Locate the cell with the specified text and output its [X, Y] center coordinate. 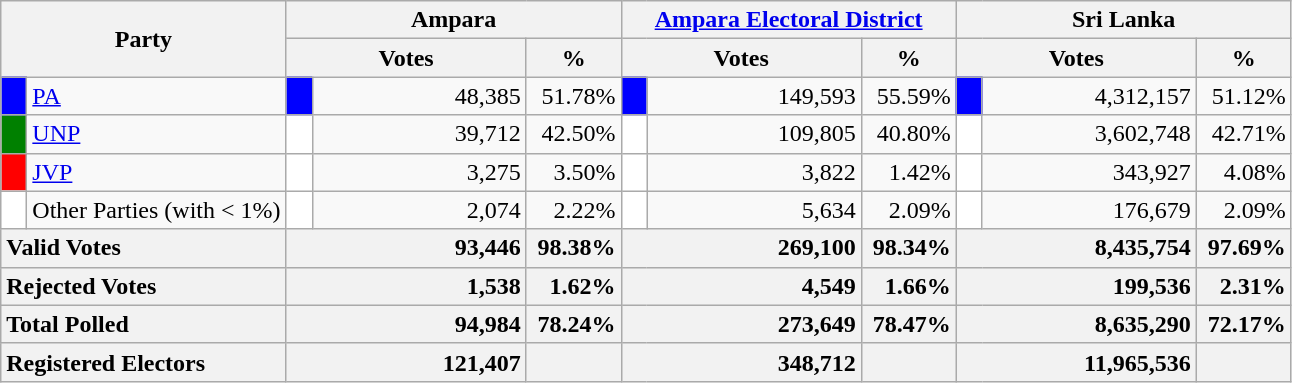
39,712 [419, 134]
121,407 [406, 362]
11,965,536 [1076, 362]
Valid Votes [144, 248]
Other Parties (with < 1%) [156, 210]
3,822 [754, 172]
42.71% [1244, 134]
55.59% [908, 96]
1.62% [574, 286]
93,446 [406, 248]
8,435,754 [1076, 248]
4,312,157 [1089, 96]
4.08% [1244, 172]
UNP [156, 134]
PA [156, 96]
5,634 [754, 210]
78.24% [574, 324]
Registered Electors [144, 362]
Ampara [454, 20]
42.50% [574, 134]
94,984 [406, 324]
1.66% [908, 286]
3,275 [419, 172]
149,593 [754, 96]
176,679 [1089, 210]
269,100 [741, 248]
2.31% [1244, 286]
2.22% [574, 210]
2,074 [419, 210]
3.50% [574, 172]
JVP [156, 172]
97.69% [1244, 248]
98.34% [908, 248]
343,927 [1089, 172]
72.17% [1244, 324]
Sri Lanka [1124, 20]
1,538 [406, 286]
199,536 [1076, 286]
4,549 [741, 286]
Rejected Votes [144, 286]
273,649 [741, 324]
48,385 [419, 96]
40.80% [908, 134]
51.12% [1244, 96]
Party [144, 39]
Total Polled [144, 324]
51.78% [574, 96]
109,805 [754, 134]
348,712 [741, 362]
3,602,748 [1089, 134]
Ampara Electoral District [788, 20]
8,635,290 [1076, 324]
1.42% [908, 172]
98.38% [574, 248]
78.47% [908, 324]
